For the text-containing cell, return its midpoint in [x, y] coordinate format. 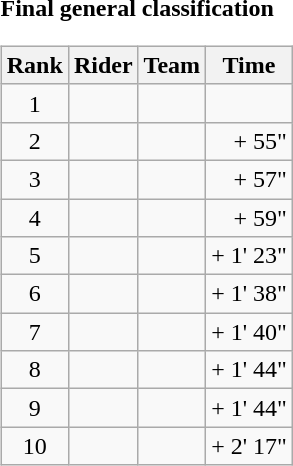
+ 1' 40" [250, 332]
5 [34, 256]
+ 2' 17" [250, 446]
7 [34, 332]
+ 57" [250, 179]
+ 55" [250, 141]
8 [34, 370]
9 [34, 408]
4 [34, 217]
+ 1' 38" [250, 294]
2 [34, 141]
3 [34, 179]
Time [250, 65]
1 [34, 103]
Rider [103, 65]
Team [172, 65]
6 [34, 294]
Rank [34, 65]
+ 59" [250, 217]
10 [34, 446]
+ 1' 23" [250, 256]
